Provide the [x, y] coordinate of the cell's center where the given text is located.  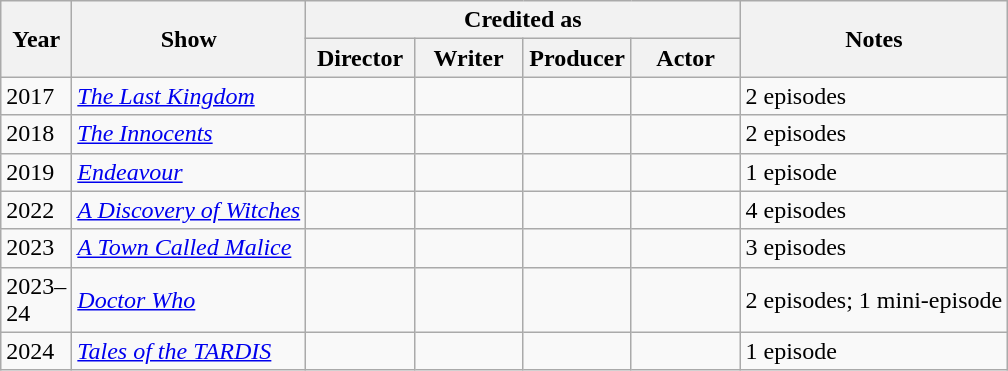
Year [36, 39]
2017 [36, 96]
A Town Called Malice [189, 248]
2022 [36, 210]
The Last Kingdom [189, 96]
2023–24 [36, 300]
3 episodes [874, 248]
The Innocents [189, 134]
Actor [686, 58]
2023 [36, 248]
2019 [36, 172]
Tales of the TARDIS [189, 351]
2 episodes; 1 mini-episode [874, 300]
Producer [578, 58]
4 episodes [874, 210]
2024 [36, 351]
Writer [468, 58]
Notes [874, 39]
Endeavour [189, 172]
Director [360, 58]
2018 [36, 134]
Doctor Who [189, 300]
Show [189, 39]
A Discovery of Witches [189, 210]
Credited as [523, 20]
